Determine the [X, Y] coordinate at the center of the cell enclosing the given text.  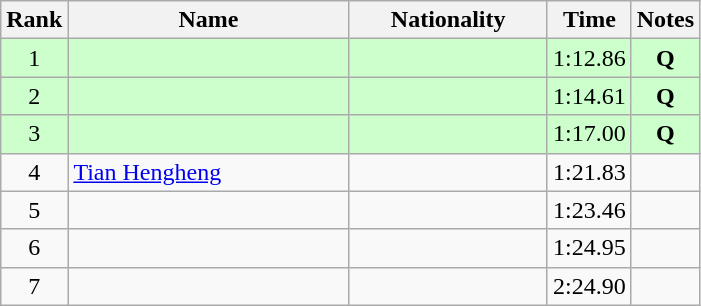
Nationality [448, 20]
Notes [665, 20]
1:17.00 [589, 134]
7 [34, 286]
4 [34, 172]
5 [34, 210]
2:24.90 [589, 286]
Tian Hengheng [208, 172]
Name [208, 20]
2 [34, 96]
1:12.86 [589, 58]
1:14.61 [589, 96]
1 [34, 58]
Time [589, 20]
6 [34, 248]
1:23.46 [589, 210]
3 [34, 134]
Rank [34, 20]
1:24.95 [589, 248]
1:21.83 [589, 172]
